Identify which cell holds the provided text, then report its [x, y] central coordinate. 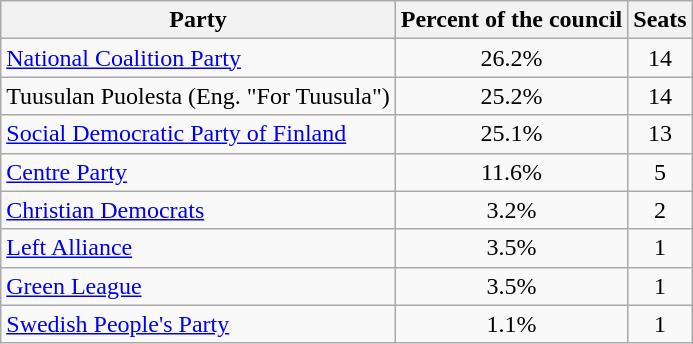
5 [660, 172]
Centre Party [198, 172]
Left Alliance [198, 248]
Tuusulan Puolesta (Eng. "For Tuusula") [198, 96]
National Coalition Party [198, 58]
3.2% [512, 210]
Green League [198, 286]
13 [660, 134]
Percent of the council [512, 20]
26.2% [512, 58]
25.2% [512, 96]
25.1% [512, 134]
Christian Democrats [198, 210]
Seats [660, 20]
2 [660, 210]
Swedish People's Party [198, 324]
1.1% [512, 324]
11.6% [512, 172]
Party [198, 20]
Social Democratic Party of Finland [198, 134]
